Detect which cell encompasses the target text, then output its (x, y) center coordinate. 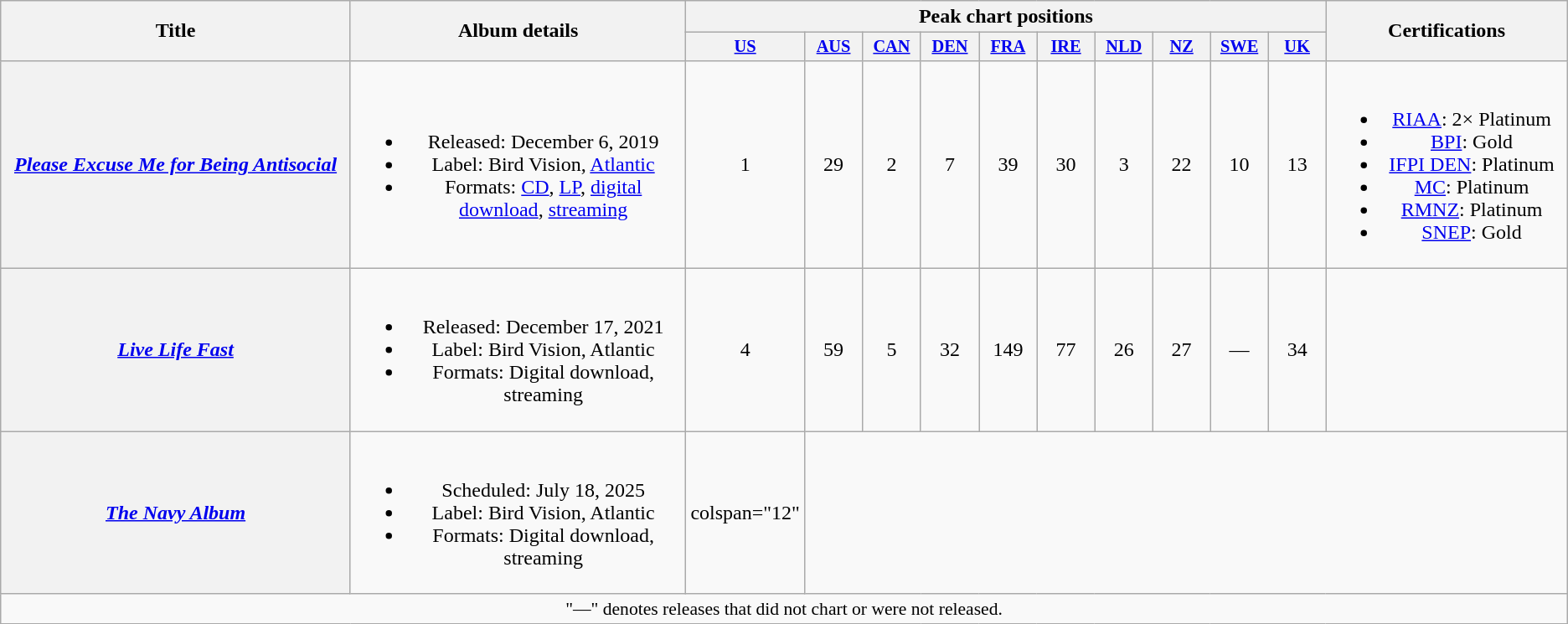
SWE (1240, 47)
Released: December 17, 2021Label: Bird Vision, AtlanticFormats: Digital download, streaming (518, 350)
3 (1124, 164)
7 (950, 164)
FRA (1008, 47)
Please Excuse Me for Being Antisocial (176, 164)
10 (1240, 164)
149 (1008, 350)
4 (745, 350)
34 (1297, 350)
Title (176, 31)
CAN (892, 47)
Scheduled: July 18, 2025Label: Bird Vision, AtlanticFormats: Digital download, streaming (518, 513)
27 (1181, 350)
UK (1297, 47)
5 (892, 350)
NZ (1181, 47)
39 (1008, 164)
59 (833, 350)
1 (745, 164)
DEN (950, 47)
26 (1124, 350)
29 (833, 164)
colspan="12" (745, 513)
30 (1065, 164)
Peak chart positions (1006, 17)
NLD (1124, 47)
13 (1297, 164)
32 (950, 350)
US (745, 47)
Album details (518, 31)
2 (892, 164)
Certifications (1447, 31)
Live Life Fast (176, 350)
— (1240, 350)
22 (1181, 164)
IRE (1065, 47)
77 (1065, 350)
AUS (833, 47)
"—" denotes releases that did not chart or were not released. (784, 609)
Released: December 6, 2019Label: Bird Vision, AtlanticFormats: CD, LP, digital download, streaming (518, 164)
RIAA: 2× PlatinumBPI: GoldIFPI DEN: PlatinumMC: PlatinumRMNZ: PlatinumSNEP: Gold (1447, 164)
The Navy Album (176, 513)
